Return (x, y) of the center of cell containing provided text 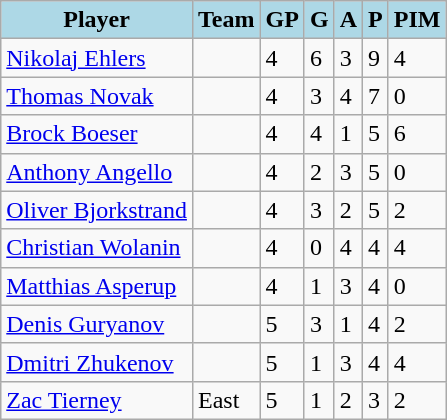
Player (97, 20)
A (348, 20)
9 (376, 58)
Anthony Angello (97, 172)
Dmitri Zhukenov (97, 362)
GP (282, 20)
PIM (417, 20)
Oliver Bjorkstrand (97, 210)
Nikolaj Ehlers (97, 58)
Matthias Asperup (97, 286)
Christian Wolanin (97, 248)
Zac Tierney (97, 400)
Denis Guryanov (97, 324)
Brock Boeser (97, 134)
East (226, 400)
Thomas Novak (97, 96)
P (376, 20)
7 (376, 96)
G (319, 20)
Team (226, 20)
